Determine the (x, y) coordinate at the center of the cell enclosing the given text.  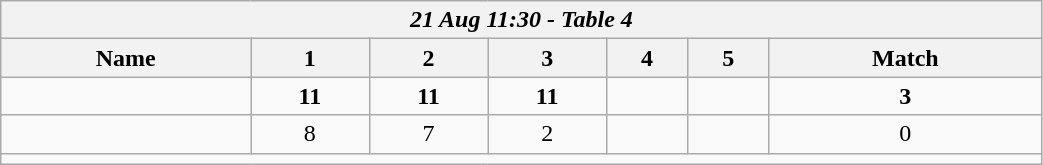
21 Aug 11:30 - Table 4 (522, 20)
8 (310, 134)
0 (906, 134)
Name (126, 58)
Match (906, 58)
1 (310, 58)
4 (648, 58)
7 (428, 134)
5 (728, 58)
